Search for the cell housing the specified text and yield its (x, y) center coordinate. 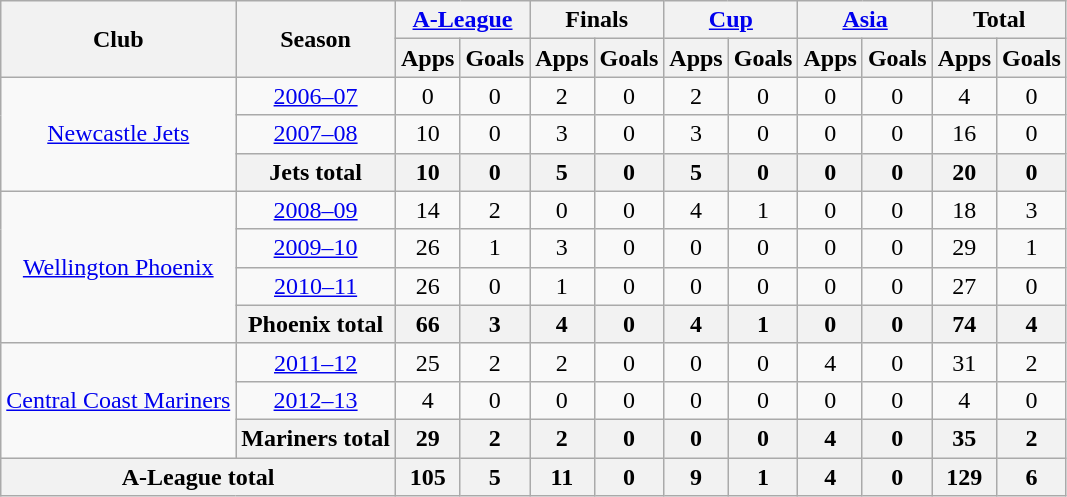
A-League total (198, 477)
25 (427, 362)
74 (964, 324)
105 (427, 477)
Newcastle Jets (118, 134)
2010–11 (316, 286)
A-League (462, 20)
27 (964, 286)
Finals (597, 20)
18 (964, 210)
16 (964, 134)
2007–08 (316, 134)
35 (964, 438)
6 (1032, 477)
Season (316, 39)
Asia (865, 20)
2012–13 (316, 400)
31 (964, 362)
2011–12 (316, 362)
Central Coast Mariners (118, 400)
Mariners total (316, 438)
Cup (731, 20)
14 (427, 210)
66 (427, 324)
129 (964, 477)
Phoenix total (316, 324)
9 (696, 477)
11 (562, 477)
Wellington Phoenix (118, 267)
20 (964, 172)
Total (999, 20)
Jets total (316, 172)
2006–07 (316, 96)
Club (118, 39)
2008–09 (316, 210)
2009–10 (316, 248)
